Search for the cell housing the specified text and yield its [X, Y] center coordinate. 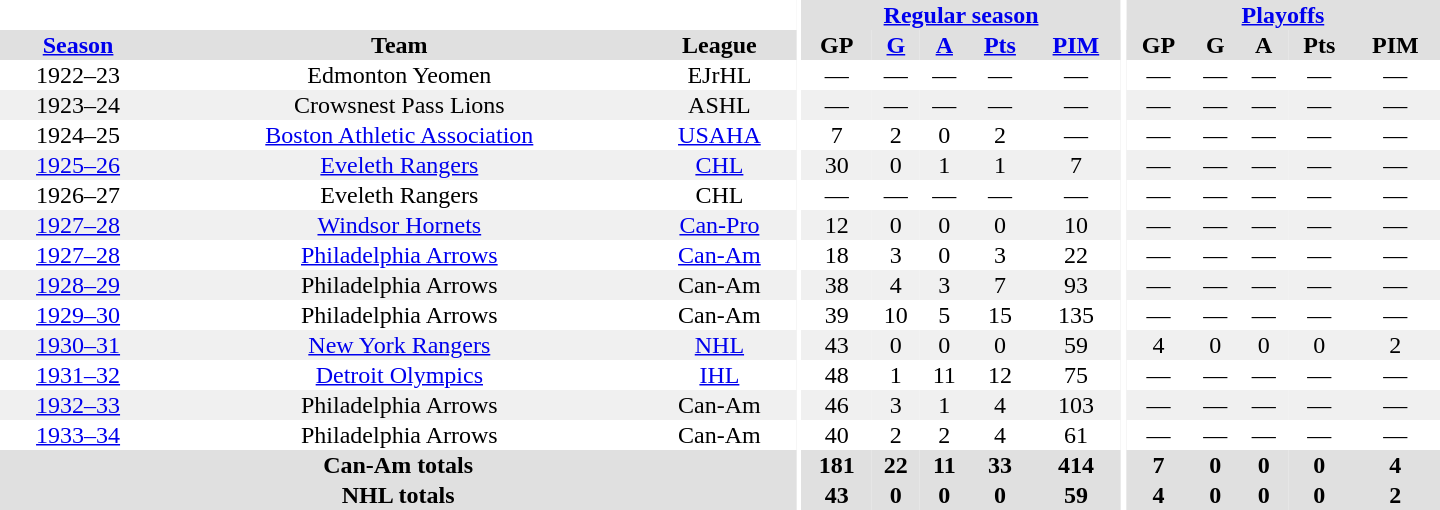
18 [837, 255]
75 [1076, 375]
1922–23 [78, 75]
New York Rangers [399, 345]
Team [399, 45]
Windsor Hornets [399, 225]
5 [944, 315]
1933–34 [78, 435]
IHL [720, 375]
33 [1000, 465]
93 [1076, 285]
NHL [720, 345]
135 [1076, 315]
ASHL [720, 105]
1932–33 [78, 405]
103 [1076, 405]
1931–32 [78, 375]
39 [837, 315]
1926–27 [78, 195]
Edmonton Yeomen [399, 75]
414 [1076, 465]
Boston Athletic Association [399, 135]
1929–30 [78, 315]
48 [837, 375]
1924–25 [78, 135]
League [720, 45]
Can-Pro [720, 225]
30 [837, 165]
181 [837, 465]
Regular season [962, 15]
40 [837, 435]
61 [1076, 435]
Detroit Olympics [399, 375]
1930–31 [78, 345]
15 [1000, 315]
EJrHL [720, 75]
Playoffs [1283, 15]
1925–26 [78, 165]
1928–29 [78, 285]
Season [78, 45]
46 [837, 405]
USAHA [720, 135]
1923–24 [78, 105]
Can-Am totals [398, 465]
Crowsnest Pass Lions [399, 105]
38 [837, 285]
NHL totals [398, 495]
